From the cell containing the given text, extract its center point as (x, y) coordinate. 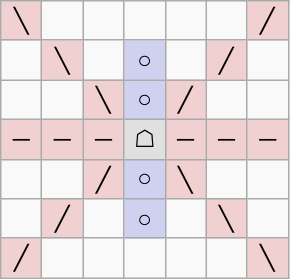
☖ (144, 139)
